Scan for the cell matching the given text and deliver its [x, y] coordinate at center. 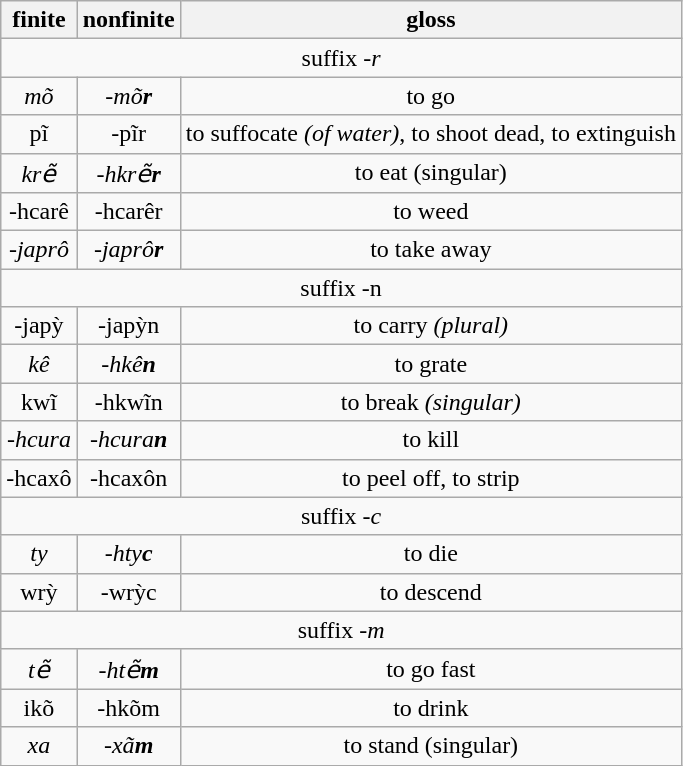
to go [430, 96]
-japỳ [39, 326]
to go fast [430, 669]
-hcarê [39, 212]
-xãm [128, 746]
to die [430, 554]
to eat (singular) [430, 173]
to carry (plural) [430, 326]
to stand (singular) [430, 746]
suffix -r [342, 58]
-hcarêr [128, 212]
to descend [430, 592]
-hkwĩn [128, 402]
to suffocate (of water), to shoot dead, to extinguish [430, 134]
to kill [430, 440]
to peel off, to strip [430, 478]
-hcaxô [39, 478]
-pĩr [128, 134]
to weed [430, 212]
mõ [39, 96]
ty [39, 554]
kê [39, 364]
-htẽm [128, 669]
wrỳ [39, 592]
-japỳn [128, 326]
suffix -m [342, 630]
suffix -n [342, 288]
tẽ [39, 669]
nonfinite [128, 20]
ikõ [39, 708]
-htyc [128, 554]
suffix -c [342, 516]
gloss [430, 20]
-mõr [128, 96]
to break (singular) [430, 402]
-hkên [128, 364]
-hcaxôn [128, 478]
-hcuran [128, 440]
finite [39, 20]
to drink [430, 708]
-japrô [39, 250]
-hkõm [128, 708]
to take away [430, 250]
kwĩ [39, 402]
pĩ [39, 134]
krẽ [39, 173]
xa [39, 746]
-hcura [39, 440]
-japrôr [128, 250]
to grate [430, 364]
-hkrẽr [128, 173]
-wrỳc [128, 592]
